For the text-containing cell, return its midpoint in [X, Y] coordinate format. 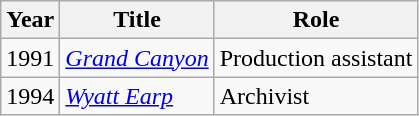
1991 [30, 58]
Production assistant [316, 58]
Grand Canyon [137, 58]
Year [30, 20]
Title [137, 20]
1994 [30, 96]
Wyatt Earp [137, 96]
Archivist [316, 96]
Role [316, 20]
